For the text-containing cell, return its midpoint in (x, y) coordinate format. 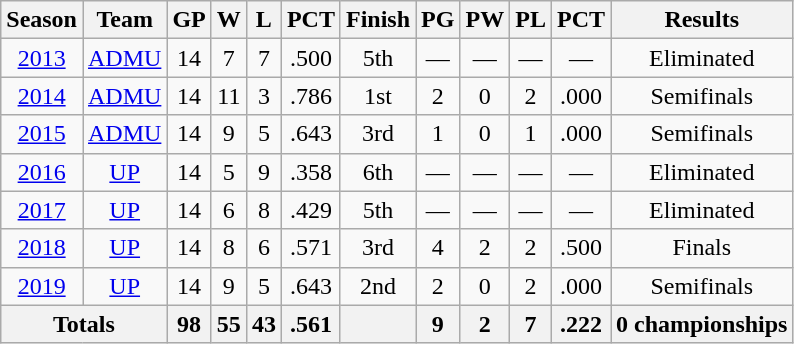
2013 (42, 58)
Finish (378, 20)
43 (264, 324)
L (264, 20)
6th (378, 172)
PG (438, 20)
2nd (378, 286)
2015 (42, 134)
2018 (42, 248)
GP (189, 20)
W (228, 20)
.786 (310, 96)
Season (42, 20)
2014 (42, 96)
.561 (310, 324)
Finals (701, 248)
.222 (580, 324)
Results (701, 20)
2016 (42, 172)
4 (438, 248)
55 (228, 324)
2017 (42, 210)
.429 (310, 210)
PW (485, 20)
0 championships (701, 324)
PL (531, 20)
3 (264, 96)
11 (228, 96)
Team (124, 20)
1st (378, 96)
.571 (310, 248)
98 (189, 324)
2019 (42, 286)
.358 (310, 172)
Totals (84, 324)
